Find where the given text appears and provide that cell's center as (X, Y) coordinate. 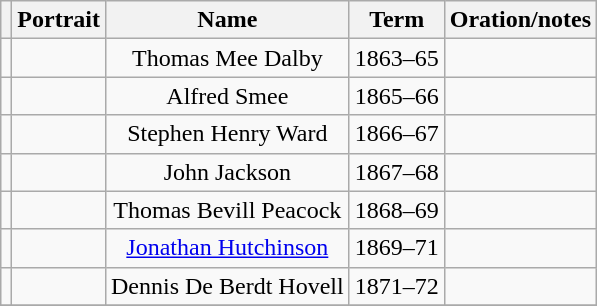
Oration/notes (520, 20)
Thomas Bevill Peacock (227, 210)
1865–66 (396, 96)
Dennis De Berdt Hovell (227, 286)
1867–68 (396, 172)
1869–71 (396, 248)
1868–69 (396, 210)
Stephen Henry Ward (227, 134)
Jonathan Hutchinson (227, 248)
Portrait (59, 20)
Thomas Mee Dalby (227, 58)
1871–72 (396, 286)
Name (227, 20)
1863–65 (396, 58)
John Jackson (227, 172)
Term (396, 20)
1866–67 (396, 134)
Alfred Smee (227, 96)
